Detect which cell encompasses the target text, then output its (x, y) center coordinate. 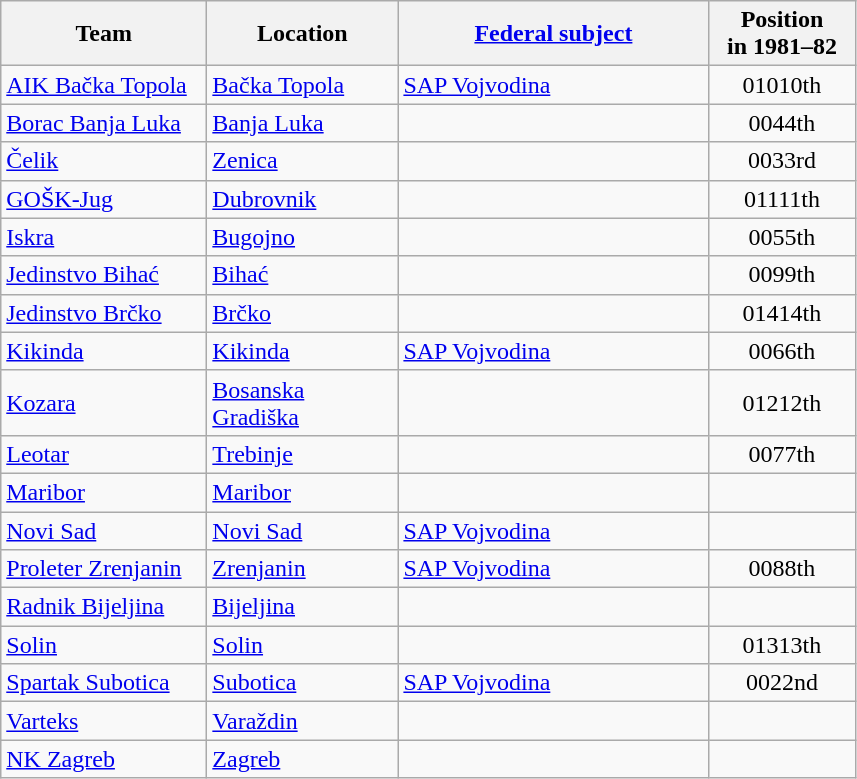
Kozara (104, 402)
01111th (782, 199)
01414th (782, 313)
Jedinstvo Bihać (104, 275)
Zrenjanin (302, 569)
Zagreb (302, 759)
Location (302, 34)
Bijeljina (302, 607)
Bačka Topola (302, 85)
01212th (782, 402)
Bihać (302, 275)
0099th (782, 275)
Positionin 1981–82 (782, 34)
Team (104, 34)
0044th (782, 123)
0022nd (782, 683)
0055th (782, 237)
Jedinstvo Brčko (104, 313)
Federal subject (554, 34)
GOŠK-Jug (104, 199)
Spartak Subotica (104, 683)
Varaždin (302, 721)
0088th (782, 569)
Iskra (104, 237)
Zenica (302, 161)
Varteks (104, 721)
Čelik (104, 161)
0033rd (782, 161)
Borac Banja Luka (104, 123)
Proleter Zrenjanin (104, 569)
AIK Bačka Topola (104, 85)
Radnik Bijeljina (104, 607)
NK Zagreb (104, 759)
Bosanska Gradiška (302, 402)
01313th (782, 645)
Subotica (302, 683)
Leotar (104, 454)
0077th (782, 454)
Bugojno (302, 237)
Brčko (302, 313)
0066th (782, 351)
01010th (782, 85)
Trebinje (302, 454)
Dubrovnik (302, 199)
Banja Luka (302, 123)
